Search for the cell housing the specified text and yield its (x, y) center coordinate. 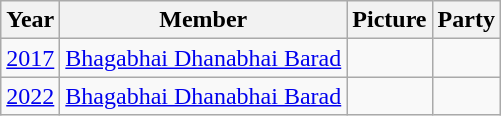
Picture (390, 20)
Party (466, 20)
2017 (30, 58)
Year (30, 20)
Member (204, 20)
2022 (30, 96)
